From the cell containing the given text, extract its center point as (X, Y) coordinate. 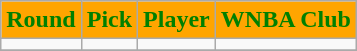
WNBA Club (286, 20)
Player (177, 20)
Pick (109, 20)
Round (41, 20)
